Locate the cell with the specified text and output its (x, y) center coordinate. 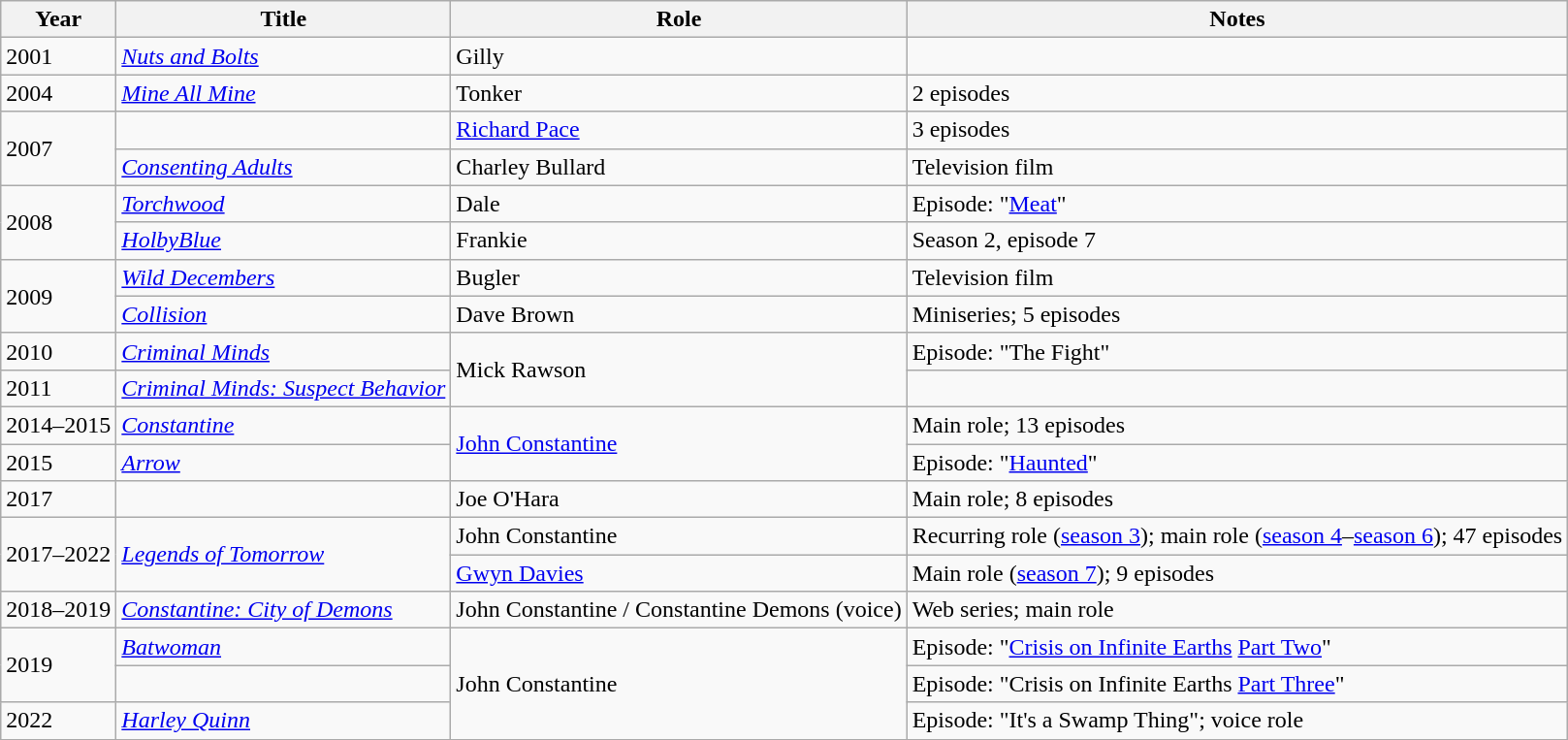
2022 (58, 721)
Year (58, 19)
Wild Decembers (283, 277)
Episode: "Meat" (1237, 204)
Richard Pace (679, 130)
Legends of Tomorrow (283, 555)
Episode: "Haunted" (1237, 463)
Constantine (283, 425)
2001 (58, 56)
Miniseries; 5 episodes (1237, 314)
Gwyn Davies (679, 573)
3 episodes (1237, 130)
Episode: "Crisis on Infinite Earths Part Two" (1237, 647)
2004 (58, 93)
Arrow (283, 463)
Tonker (679, 93)
Nuts and Bolts (283, 56)
Episode: "The Fight" (1237, 351)
Harley Quinn (283, 721)
Main role; 8 episodes (1237, 499)
Collision (283, 314)
2019 (58, 665)
2015 (58, 463)
Recurring role (season 3); main role (season 4–season 6); 47 episodes (1237, 536)
Main role (season 7); 9 episodes (1237, 573)
Mine All Mine (283, 93)
Gilly (679, 56)
Dale (679, 204)
Frankie (679, 241)
Dave Brown (679, 314)
Season 2, episode 7 (1237, 241)
Consenting Adults (283, 167)
2018–2019 (58, 610)
Charley Bullard (679, 167)
Web series; main role (1237, 610)
2 episodes (1237, 93)
John Constantine / Constantine Demons (voice) (679, 610)
Bugler (679, 277)
Batwoman (283, 647)
Episode: "It's a Swamp Thing"; voice role (1237, 721)
2017–2022 (58, 555)
HolbyBlue (283, 241)
2014–2015 (58, 425)
2017 (58, 499)
Episode: "Crisis on Infinite Earths Part Three" (1237, 684)
2008 (58, 222)
Torchwood (283, 204)
Mick Rawson (679, 370)
2007 (58, 148)
Role (679, 19)
Criminal Minds (283, 351)
2009 (58, 296)
Constantine: City of Demons (283, 610)
Title (283, 19)
Joe O'Hara (679, 499)
Main role; 13 episodes (1237, 425)
2010 (58, 351)
2011 (58, 388)
Notes (1237, 19)
Criminal Minds: Suspect Behavior (283, 388)
